Extract the [X, Y] coordinate from the center of the cell holding the provided text.  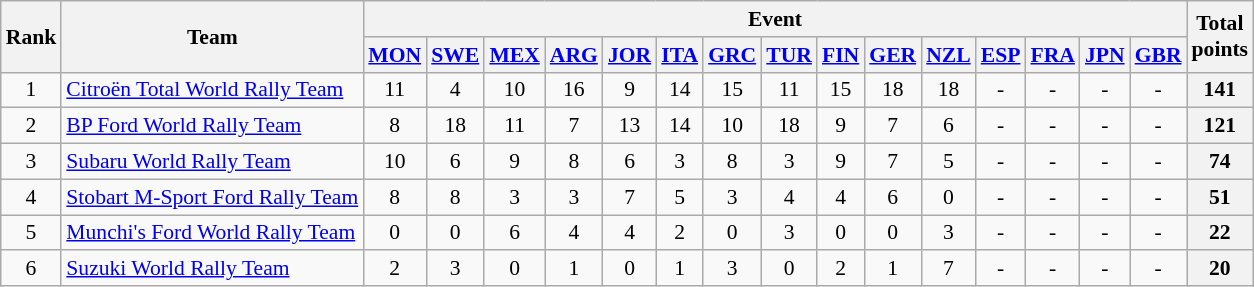
Totalpoints [1220, 36]
16 [574, 90]
MON [394, 55]
ARG [574, 55]
Munchi's Ford World Rally Team [212, 233]
JPN [1105, 55]
74 [1220, 162]
Rank [32, 36]
TUR [789, 55]
Citroën Total World Rally Team [212, 90]
141 [1220, 90]
13 [630, 126]
Subaru World Rally Team [212, 162]
SWE [455, 55]
BP Ford World Rally Team [212, 126]
GER [892, 55]
GRC [732, 55]
NZL [948, 55]
JOR [630, 55]
Event [774, 19]
FIN [840, 55]
Team [212, 36]
20 [1220, 269]
121 [1220, 126]
ESP [1001, 55]
ITA [680, 55]
Suzuki World Rally Team [212, 269]
Stobart M-Sport Ford Rally Team [212, 197]
MEX [514, 55]
51 [1220, 197]
GBR [1158, 55]
FRA [1052, 55]
22 [1220, 233]
